Scan for the cell matching the given text and deliver its (X, Y) coordinate at center. 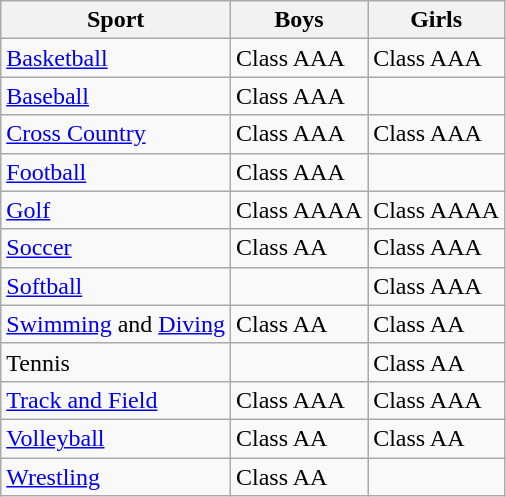
Basketball (116, 58)
Girls (436, 20)
Baseball (116, 96)
Golf (116, 210)
Football (116, 172)
Track and Field (116, 400)
Cross Country (116, 134)
Soccer (116, 248)
Swimming and Diving (116, 324)
Softball (116, 286)
Volleyball (116, 438)
Boys (300, 20)
Wrestling (116, 477)
Sport (116, 20)
Tennis (116, 362)
